For the text-containing cell, return its midpoint in [x, y] coordinate format. 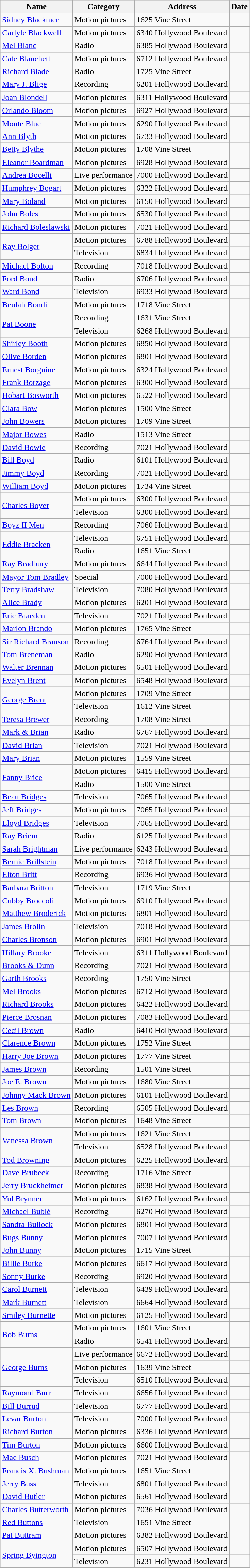
1765 Vine Street [182, 629]
6501 Hollywood Boulevard [182, 667]
Hillary Brooke [36, 952]
Vanessa Brown [36, 1140]
Johnny Mack Brown [36, 1095]
Francis X. Bushman [36, 1471]
Jimmy Boyd [36, 473]
7007 Hollywood Boulevard [182, 1238]
James Brolin [36, 926]
6522 Hollywood Boulevard [182, 395]
Frank Borzage [36, 383]
Ann Blyth [36, 136]
6270 Hollywood Boulevard [182, 1212]
Richard Boleslawski [36, 227]
Dave Brubeck [36, 1173]
Address [182, 7]
Bob Burns [36, 1335]
6439 Hollywood Boulevard [182, 1289]
Michael Bolton [36, 266]
6162 Hollywood Boulevard [182, 1198]
Lloyd Bridges [36, 823]
Marlon Brando [36, 629]
Spring Byington [36, 1555]
George Burns [36, 1367]
Tod Browning [36, 1160]
Sandra Bullock [36, 1225]
Garth Brooks [36, 978]
1752 Vine Street [182, 1043]
Evelyn Brent [36, 680]
Tom Brown [36, 1121]
1648 Vine Street [182, 1121]
6617 Hollywood Boulevard [182, 1263]
7036 Hollywood Boulevard [182, 1509]
Ray Bradbury [36, 564]
Terry Bradshaw [36, 590]
6507 Hollywood Boulevard [182, 1548]
6505 Hollywood Boulevard [182, 1108]
Humphrey Bogart [36, 188]
Sir Richard Branson [36, 642]
Major Bowes [36, 434]
1612 Vine Street [182, 706]
Cecil Brown [36, 1030]
6788 Hollywood Boulevard [182, 240]
Sidney Blackmer [36, 20]
William Boyd [36, 486]
Fanny Brice [36, 777]
1716 Vine Street [182, 1173]
6385 Hollywood Boulevard [182, 46]
Alice Brady [36, 603]
Levar Burton [36, 1419]
Teresa Brewer [36, 719]
Matthew Broderick [36, 914]
6656 Hollywood Boulevard [182, 1393]
6415 Hollywood Boulevard [182, 771]
1718 Vine Street [182, 305]
John Bowers [36, 421]
Shirley Booth [36, 343]
Bill Boyd [36, 460]
Bill Burrud [36, 1406]
Billie Burke [36, 1263]
6751 Hollywood Boulevard [182, 538]
1559 Vine Street [182, 758]
David Butler [36, 1497]
1680 Vine Street [182, 1082]
6767 Hollywood Boulevard [182, 732]
6838 Hollywood Boulevard [182, 1185]
1750 Vine Street [182, 978]
Orlando Bloom [36, 110]
Beau Bridges [36, 797]
Richard Brooks [36, 1004]
Andrea Bocelli [36, 175]
John Boles [36, 214]
6548 Hollywood Boulevard [182, 680]
Tom Breneman [36, 654]
Pat Boone [36, 324]
6850 Hollywood Boulevard [182, 343]
Ray Bolger [36, 246]
Yul Brynner [36, 1198]
Bugs Bunny [36, 1238]
6382 Hollywood Boulevard [182, 1535]
Name [36, 7]
Michael Bublé [36, 1212]
1719 Vine Street [182, 888]
6243 Hollywood Boulevard [182, 849]
Boyz II Men [36, 525]
Charles Butterworth [36, 1509]
6336 Hollywood Boulevard [182, 1432]
Harry Joe Brown [36, 1056]
6910 Hollywood Boulevard [182, 901]
1631 Vine Street [182, 318]
1501 Vine Street [182, 1069]
Richard Blade [36, 71]
6664 Hollywood Boulevard [182, 1302]
6764 Hollywood Boulevard [182, 642]
6528 Hollywood Boulevard [182, 1147]
Betty Blythe [36, 149]
Ray Briem [36, 836]
Carlyle Blackwell [36, 33]
Category [103, 7]
7080 Hollywood Boulevard [182, 590]
6510 Hollywood Boulevard [182, 1380]
6927 Hollywood Boulevard [182, 110]
Red Buttons [36, 1522]
Monte Blue [36, 123]
Cate Blanchett [36, 59]
Bernie Brillstein [36, 862]
1621 Vine Street [182, 1134]
6561 Hollywood Boulevard [182, 1497]
Charles Bronson [36, 939]
Joe E. Brown [36, 1082]
Ernest Borgnine [36, 369]
6422 Hollywood Boulevard [182, 1004]
1601 Vine Street [182, 1328]
1715 Vine Street [182, 1250]
6834 Hollywood Boulevard [182, 253]
Beulah Bondi [36, 305]
Walter Brennan [36, 667]
Smiley Burnette [36, 1315]
David Brian [36, 745]
Raymond Burr [36, 1393]
Tim Burton [36, 1445]
Richard Burton [36, 1432]
Olive Borden [36, 356]
Mark Burnett [36, 1302]
Brooks & Dunn [36, 965]
James Brown [36, 1069]
Clarence Brown [36, 1043]
Ford Bond [36, 279]
Barbara Britton [36, 888]
Eric Braeden [36, 616]
Jerry Buss [36, 1484]
Mark & Brian [36, 732]
Mel Blanc [36, 46]
Les Brown [36, 1108]
Clara Bow [36, 408]
Jerry Bruckheimer [36, 1185]
1513 Vine Street [182, 434]
6268 Hollywood Boulevard [182, 330]
6920 Hollywood Boulevard [182, 1276]
6530 Hollywood Boulevard [182, 214]
Mayor Tom Bradley [36, 577]
6706 Hollywood Boulevard [182, 279]
1625 Vine Street [182, 20]
6644 Hollywood Boulevard [182, 564]
6733 Hollywood Boulevard [182, 136]
6600 Hollywood Boulevard [182, 1445]
Eddie Bracken [36, 544]
7083 Hollywood Boulevard [182, 1017]
Charles Boyer [36, 505]
6936 Hollywood Boulevard [182, 875]
Joan Blondell [36, 97]
6322 Hollywood Boulevard [182, 188]
Date [239, 7]
6150 Hollywood Boulevard [182, 201]
6901 Hollywood Boulevard [182, 939]
Mel Brooks [36, 991]
Mary J. Blige [36, 84]
Pat Buttram [36, 1535]
6324 Hollywood Boulevard [182, 369]
7060 Hollywood Boulevard [182, 525]
Eleanor Boardman [36, 162]
Pierce Brosnan [36, 1017]
6928 Hollywood Boulevard [182, 162]
Ward Bond [36, 292]
Cubby Broccoli [36, 901]
6933 Hollywood Boulevard [182, 292]
John Bunny [36, 1250]
Mary Boland [36, 201]
6410 Hollywood Boulevard [182, 1030]
6340 Hollywood Boulevard [182, 33]
Mary Brian [36, 758]
6777 Hollywood Boulevard [182, 1406]
Special [103, 577]
1777 Vine Street [182, 1056]
Sonny Burke [36, 1276]
6231 Hollywood Boulevard [182, 1561]
Mae Busch [36, 1458]
George Brent [36, 700]
Carol Burnett [36, 1289]
Elton Britt [36, 875]
Jeff Bridges [36, 810]
6672 Hollywood Boulevard [182, 1354]
6225 Hollywood Boulevard [182, 1160]
Hobart Bosworth [36, 395]
Sarah Brightman [36, 849]
1734 Vine Street [182, 486]
6541 Hollywood Boulevard [182, 1341]
1725 Vine Street [182, 71]
David Bowie [36, 447]
1639 Vine Street [182, 1367]
